Pinpoint the cell where the given text exists, returning its (X, Y) midpoint coordinate. 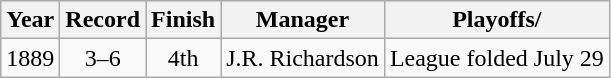
League folded July 29 (496, 58)
Finish (184, 20)
3–6 (103, 58)
Record (103, 20)
J.R. Richardson (303, 58)
Playoffs/ (496, 20)
Manager (303, 20)
Year (30, 20)
4th (184, 58)
1889 (30, 58)
